For the text-containing cell, return its midpoint in (x, y) coordinate format. 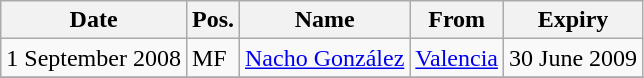
Name (325, 20)
Valencia (457, 58)
MF (212, 58)
30 June 2009 (574, 58)
Expiry (574, 20)
Date (94, 20)
From (457, 20)
Pos. (212, 20)
Nacho González (325, 58)
1 September 2008 (94, 58)
